From the cell containing the given text, extract its center point as (x, y) coordinate. 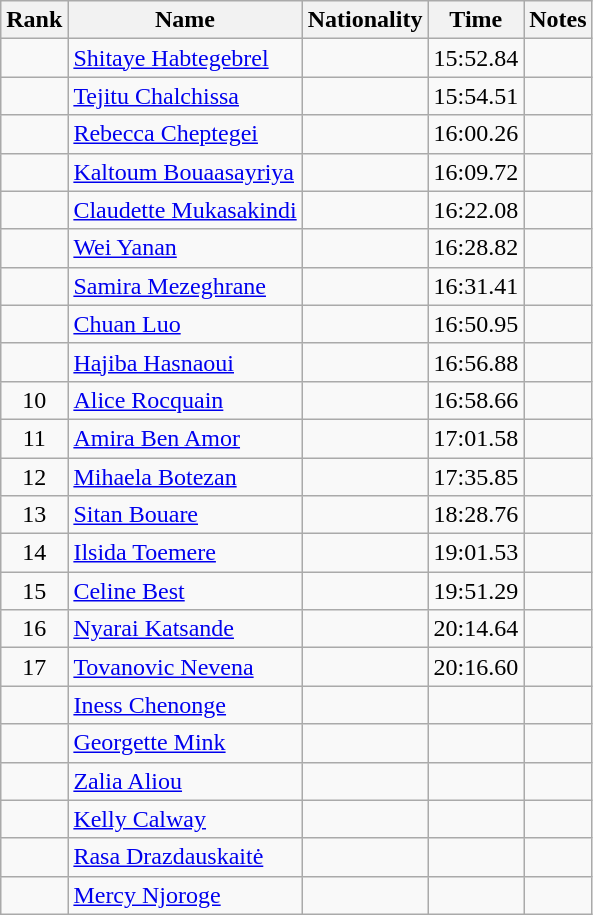
16:22.08 (476, 210)
Chuan Luo (185, 324)
16:50.95 (476, 324)
Hajiba Hasnaoui (185, 362)
Mercy Njoroge (185, 895)
16:56.88 (476, 362)
20:16.60 (476, 667)
17:35.85 (476, 477)
Georgette Mink (185, 743)
Amira Ben Amor (185, 438)
Alice Rocquain (185, 400)
15:52.84 (476, 58)
13 (34, 515)
Rebecca Cheptegei (185, 134)
Kaltoum Bouaasayriya (185, 172)
Nyarai Katsande (185, 629)
Shitaye Habtegebrel (185, 58)
14 (34, 553)
19:51.29 (476, 591)
16 (34, 629)
Rank (34, 20)
16:31.41 (476, 286)
10 (34, 400)
16:00.26 (476, 134)
16:58.66 (476, 400)
18:28.76 (476, 515)
Sitan Bouare (185, 515)
15:54.51 (476, 96)
Notes (558, 20)
16:09.72 (476, 172)
16:28.82 (476, 248)
Nationality (365, 20)
17 (34, 667)
Kelly Calway (185, 819)
15 (34, 591)
12 (34, 477)
Ilsida Toemere (185, 553)
Mihaela Botezan (185, 477)
17:01.58 (476, 438)
Wei Yanan (185, 248)
Tovanovic Nevena (185, 667)
19:01.53 (476, 553)
Name (185, 20)
Samira Mezeghrane (185, 286)
Tejitu Chalchissa (185, 96)
Claudette Mukasakindi (185, 210)
Zalia Aliou (185, 781)
Iness Chenonge (185, 705)
Time (476, 20)
20:14.64 (476, 629)
Rasa Drazdauskaitė (185, 857)
11 (34, 438)
Celine Best (185, 591)
